Identify which cell holds the provided text, then report its (x, y) central coordinate. 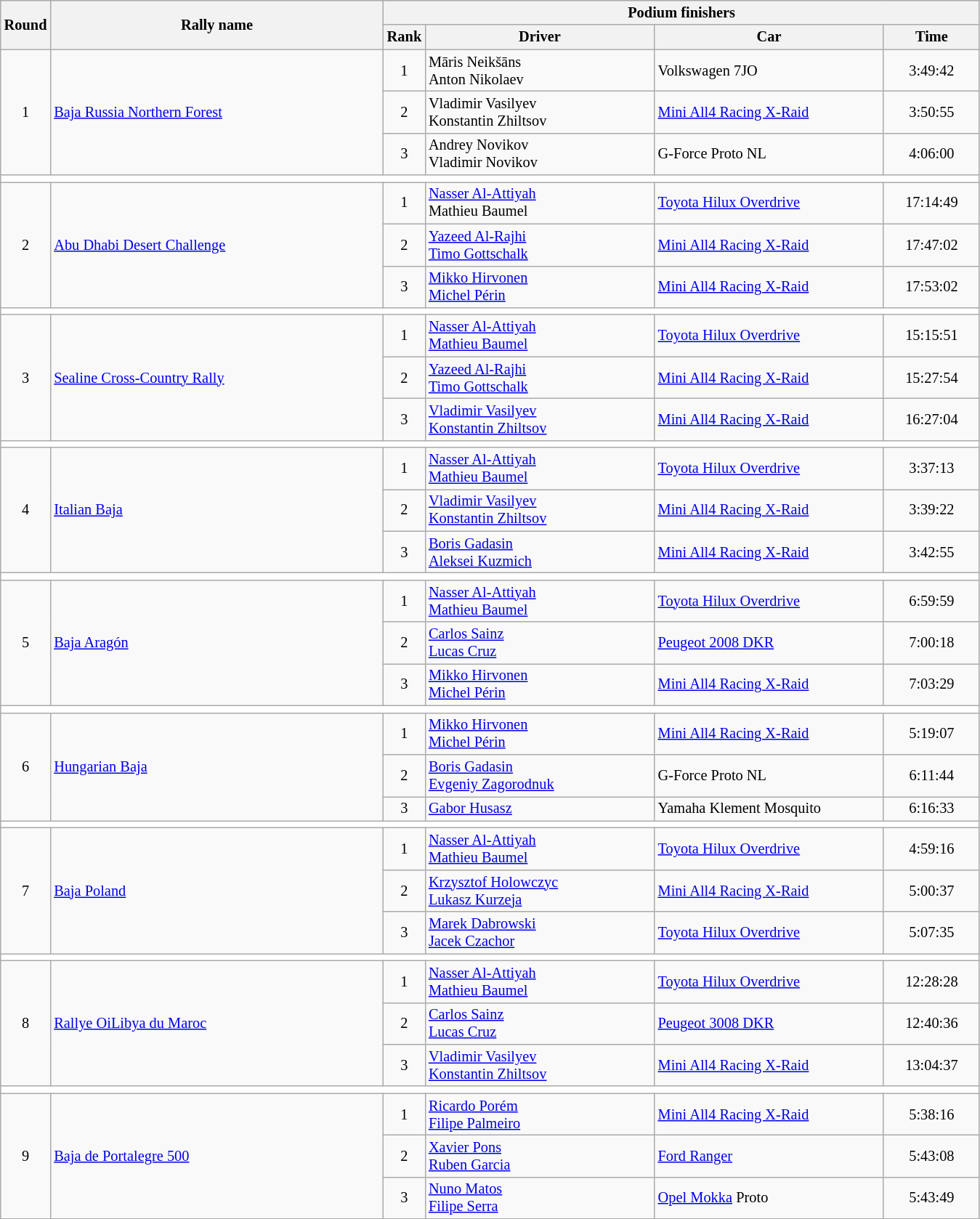
8 (26, 1023)
Volkswagen 7JO (769, 70)
4 (26, 510)
9 (26, 1157)
Andrey Novikov Vladimir Novikov (540, 154)
Xavier Pons Ruben Garcia (540, 1156)
Rallye OiLibya du Maroc (216, 1023)
Baja Aragón (216, 642)
Opel Mokka Proto (769, 1198)
6 (26, 767)
Abu Dhabi Desert Challenge (216, 244)
15:27:54 (931, 378)
4:59:16 (931, 849)
Baja Poland (216, 891)
Baja de Portalegre 500 (216, 1157)
3:37:13 (931, 469)
5 (26, 642)
Krzysztof Holowczyc Lukasz Kurzeja (540, 891)
17:47:02 (931, 245)
3:39:22 (931, 510)
Round (26, 25)
6:11:44 (931, 775)
3:42:55 (931, 552)
Yamaha Klement Mosquito (769, 809)
Marek Dabrowski Jacek Czachor (540, 933)
5:07:35 (931, 933)
7 (26, 891)
6:16:33 (931, 809)
Peugeot 2008 DKR (769, 643)
13:04:37 (931, 1065)
Baja Russia Northern Forest (216, 112)
5:38:16 (931, 1114)
5:19:07 (931, 734)
Driver (540, 37)
Car (769, 37)
Italian Baja (216, 510)
15:15:51 (931, 336)
5:00:37 (931, 891)
3:49:42 (931, 70)
12:40:36 (931, 1024)
Podium finishers (681, 12)
Sealine Cross-Country Rally (216, 378)
12:28:28 (931, 981)
Peugeot 3008 DKR (769, 1024)
Gabor Husasz (540, 809)
Ford Ranger (769, 1156)
Boris Gadasin Evgeniy Zagorodnuk (540, 775)
5:43:08 (931, 1156)
17:53:02 (931, 287)
Ricardo Porém Filipe Palmeiro (540, 1114)
Rank (404, 37)
Time (931, 37)
4:06:00 (931, 154)
3:50:55 (931, 112)
Nuno Matos Filipe Serra (540, 1198)
Boris Gadasin Aleksei Kuzmich (540, 552)
Rally name (216, 25)
6:59:59 (931, 601)
Hungarian Baja (216, 767)
7:03:29 (931, 684)
7:00:18 (931, 643)
16:27:04 (931, 419)
17:14:49 (931, 203)
Māris Neikšāns Anton Nikolaev (540, 70)
5:43:49 (931, 1198)
